Scan for the cell matching the given text and deliver its (x, y) coordinate at center. 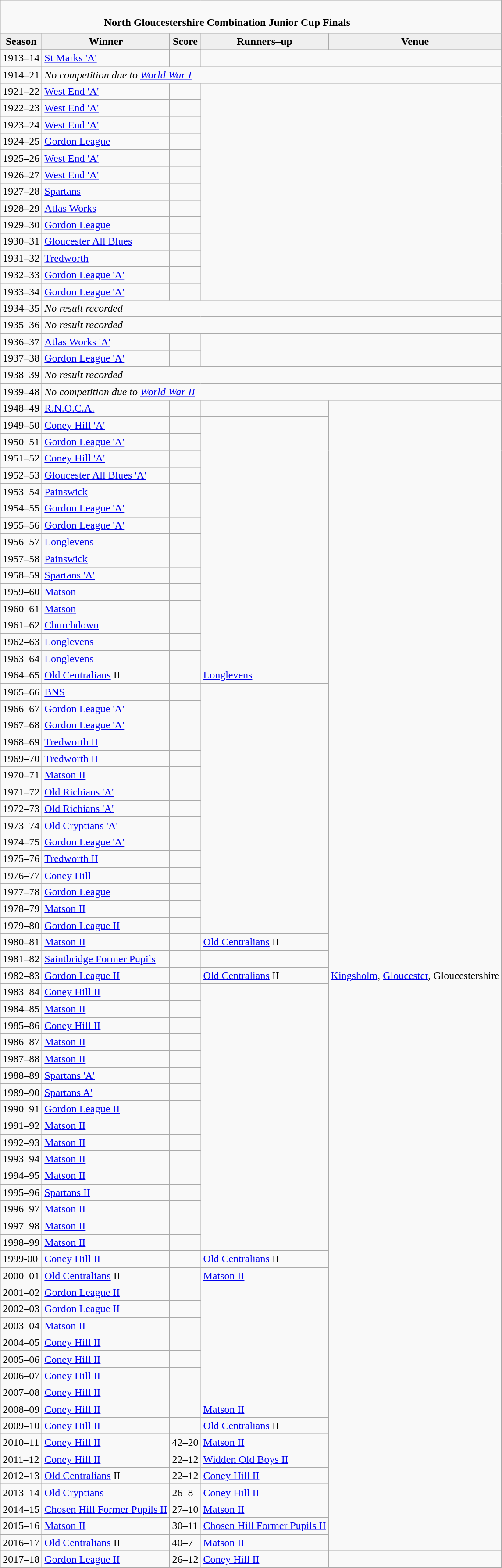
1996–97 (21, 1209)
1935–36 (21, 325)
1950–51 (21, 442)
1989–90 (21, 1092)
1972–73 (21, 809)
Score (185, 41)
1930–31 (21, 241)
1913–14 (21, 58)
1954–55 (21, 508)
1937–38 (21, 358)
2010–11 (21, 1443)
1987–88 (21, 1059)
1938–39 (21, 375)
1934–35 (21, 308)
1961–62 (21, 625)
2005–06 (21, 1359)
Old Cryptians (106, 1493)
1997–98 (21, 1226)
2016–17 (21, 1543)
1971–72 (21, 792)
1914–21 (21, 75)
2008–09 (21, 1409)
2004–05 (21, 1342)
1988–89 (21, 1075)
1995–96 (21, 1192)
1978–79 (21, 909)
1965–66 (21, 692)
Kingsholm, Gloucester, Gloucestershire (415, 976)
1952–53 (21, 475)
1921–22 (21, 92)
1925–26 (21, 158)
1992–93 (21, 1142)
1963–64 (21, 659)
1983–84 (21, 992)
1923–24 (21, 125)
1948–49 (21, 408)
26–12 (185, 1559)
Saintbridge Former Pupils (106, 959)
1927–28 (21, 192)
1931–32 (21, 258)
30–11 (185, 1526)
Venue (415, 41)
1936–37 (21, 341)
Spartans II (106, 1192)
Old Cryptians 'A' (106, 825)
Runners–up (265, 41)
2013–14 (21, 1493)
Spartans A' (106, 1092)
1953–54 (21, 492)
1929–30 (21, 225)
1994–95 (21, 1176)
1932–33 (21, 275)
1955–56 (21, 525)
1939–48 (21, 392)
1998–99 (21, 1242)
Widden Old Boys II (265, 1459)
2003–04 (21, 1326)
1969–70 (21, 759)
1962–63 (21, 642)
1977–78 (21, 892)
R.N.O.C.A. (106, 408)
1999-00 (21, 1259)
1949–50 (21, 425)
1974–75 (21, 842)
1985–86 (21, 1025)
1956–57 (21, 542)
2009–10 (21, 1426)
1986–87 (21, 1042)
1970–71 (21, 775)
2000–01 (21, 1276)
1982–83 (21, 976)
2014–15 (21, 1509)
1984–85 (21, 1009)
1975–76 (21, 858)
Tredworth (106, 258)
42–20 (185, 1443)
1958–59 (21, 575)
Coney Hill (106, 875)
1968–69 (21, 742)
1973–74 (21, 825)
1967–68 (21, 725)
1990–91 (21, 1109)
2015–16 (21, 1526)
Churchdown (106, 625)
2017–18 (21, 1559)
1933–34 (21, 291)
1951–52 (21, 458)
27–10 (185, 1509)
1957–58 (21, 558)
1928–29 (21, 208)
1976–77 (21, 875)
2012–13 (21, 1476)
2007–08 (21, 1392)
2011–12 (21, 1459)
Gloucester All Blues (106, 241)
Atlas Works (106, 208)
1980–81 (21, 942)
Atlas Works 'A' (106, 341)
2001–02 (21, 1292)
2006–07 (21, 1376)
1993–94 (21, 1159)
1924–25 (21, 142)
1966–67 (21, 709)
1991–92 (21, 1125)
No competition due to World War II (272, 392)
1922–23 (21, 108)
No competition due to World War I (272, 75)
St Marks 'A' (106, 58)
1926–27 (21, 175)
2002–03 (21, 1309)
40–7 (185, 1543)
1979–80 (21, 926)
1964–65 (21, 675)
BNS (106, 692)
Season (21, 41)
26–8 (185, 1493)
1960–61 (21, 609)
1981–82 (21, 959)
Winner (106, 41)
Gloucester All Blues 'A' (106, 475)
Spartans (106, 192)
1959–60 (21, 592)
